For the text-containing cell, return its midpoint in [x, y] coordinate format. 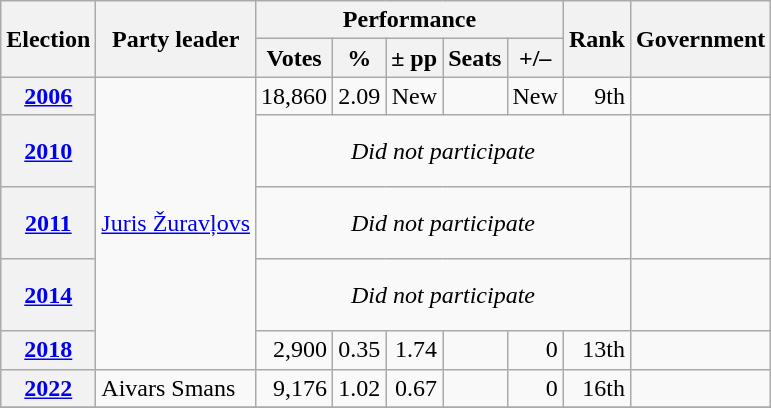
2,900 [294, 350]
2010 [48, 151]
0.35 [360, 350]
2018 [48, 350]
Government [700, 39]
18,860 [294, 96]
Rank [596, 39]
± pp [414, 58]
13th [596, 350]
+/– [535, 58]
Juris Žuravļovs [176, 223]
1.02 [360, 388]
16th [596, 388]
2.09 [360, 96]
% [360, 58]
Election [48, 39]
2006 [48, 96]
Performance [410, 20]
Aivars Smans [176, 388]
Votes [294, 58]
Seats [475, 58]
2011 [48, 223]
9th [596, 96]
0.67 [414, 388]
1.74 [414, 350]
2014 [48, 295]
Party leader [176, 39]
9,176 [294, 388]
2022 [48, 388]
